Find where the given text appears and provide that cell's center as [X, Y] coordinate. 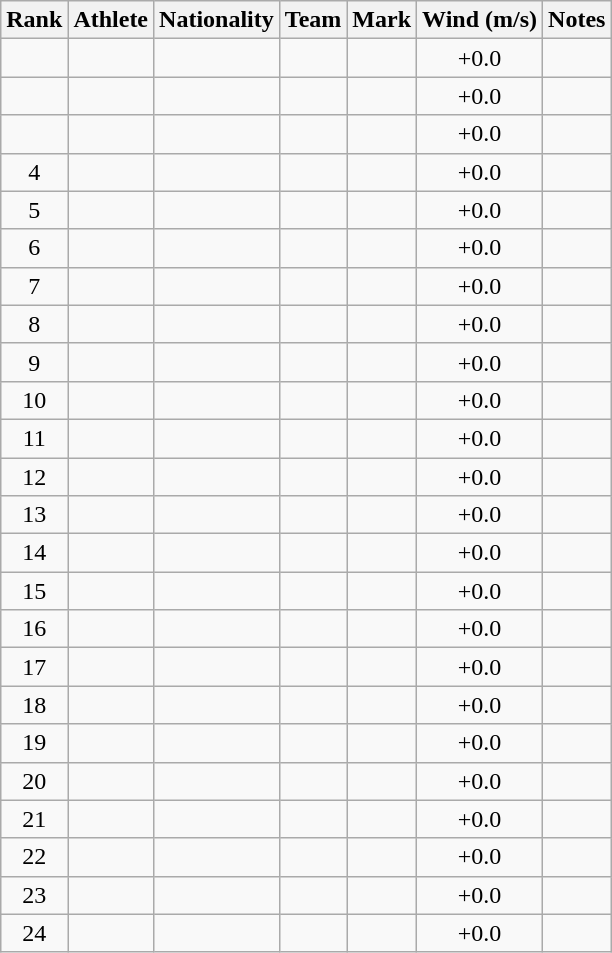
13 [34, 515]
Team [313, 20]
14 [34, 553]
Mark [382, 20]
Rank [34, 20]
11 [34, 438]
5 [34, 210]
21 [34, 819]
Nationality [217, 20]
17 [34, 667]
16 [34, 629]
22 [34, 857]
15 [34, 591]
12 [34, 477]
8 [34, 324]
20 [34, 781]
9 [34, 362]
24 [34, 933]
Wind (m/s) [480, 20]
19 [34, 743]
7 [34, 286]
4 [34, 172]
10 [34, 400]
Athlete [111, 20]
6 [34, 248]
18 [34, 705]
23 [34, 895]
Notes [577, 20]
